Capture the cell that displays the provided text and extract its [X, Y] central coordinate. 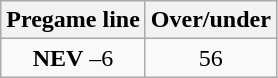
Pregame line [74, 20]
NEV –6 [74, 58]
56 [210, 58]
Over/under [210, 20]
